Search for the cell housing the specified text and yield its [X, Y] center coordinate. 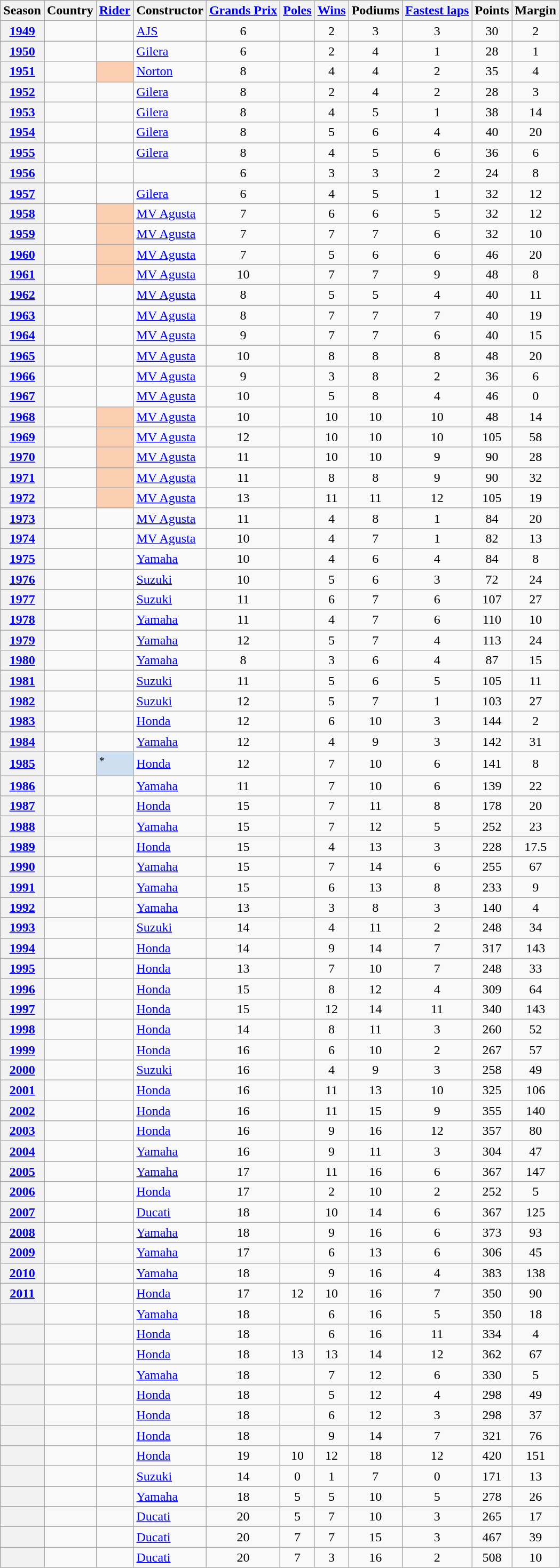
334 [492, 1334]
110 [492, 620]
1953 [22, 112]
1950 [22, 51]
37 [535, 1415]
82 [492, 538]
1998 [22, 1029]
AJS [170, 31]
1954 [22, 132]
1987 [22, 806]
139 [492, 786]
1969 [22, 437]
2006 [22, 1192]
171 [492, 1476]
340 [492, 1009]
1964 [22, 336]
1989 [22, 847]
58 [535, 437]
1957 [22, 193]
2008 [22, 1232]
362 [492, 1354]
2003 [22, 1131]
1993 [22, 928]
233 [492, 887]
2002 [22, 1111]
38 [492, 112]
1968 [22, 417]
357 [492, 1131]
258 [492, 1070]
1991 [22, 887]
Constructor [170, 11]
Season [22, 11]
1972 [22, 498]
1979 [22, 640]
2001 [22, 1091]
1988 [22, 826]
1955 [22, 153]
Podiums [375, 11]
330 [492, 1374]
1962 [22, 295]
1982 [22, 701]
1975 [22, 559]
508 [492, 1557]
113 [492, 640]
304 [492, 1151]
52 [535, 1029]
1949 [22, 31]
Margin [535, 11]
1961 [22, 275]
2000 [22, 1070]
Grands Prix [243, 11]
1999 [22, 1049]
317 [492, 948]
2004 [22, 1151]
107 [492, 600]
72 [492, 579]
1981 [22, 681]
141 [492, 764]
355 [492, 1111]
309 [492, 989]
1986 [22, 786]
1970 [22, 457]
278 [492, 1497]
1960 [22, 254]
1952 [22, 92]
1976 [22, 579]
1965 [22, 356]
17.5 [535, 847]
Norton [170, 71]
178 [492, 806]
267 [492, 1049]
228 [492, 847]
1966 [22, 376]
1971 [22, 477]
Poles [297, 11]
325 [492, 1091]
151 [535, 1456]
2005 [22, 1172]
2010 [22, 1273]
Wins [332, 11]
57 [535, 1049]
2011 [22, 1293]
1985 [22, 764]
2007 [22, 1212]
1990 [22, 867]
306 [492, 1253]
* [115, 764]
87 [492, 660]
1951 [22, 71]
1977 [22, 600]
147 [535, 1172]
31 [535, 742]
144 [492, 721]
420 [492, 1456]
1958 [22, 213]
45 [535, 1253]
321 [492, 1436]
22 [535, 786]
35 [492, 71]
1983 [22, 721]
467 [492, 1537]
1992 [22, 908]
1974 [22, 538]
76 [535, 1436]
1956 [22, 173]
80 [535, 1131]
Fastest laps [437, 11]
34 [535, 928]
373 [492, 1232]
103 [492, 701]
260 [492, 1029]
383 [492, 1273]
39 [535, 1537]
2009 [22, 1253]
1959 [22, 234]
1994 [22, 948]
125 [535, 1212]
1995 [22, 968]
1973 [22, 518]
93 [535, 1232]
1984 [22, 742]
255 [492, 867]
30 [492, 31]
1980 [22, 660]
265 [492, 1517]
64 [535, 989]
23 [535, 826]
Rider [115, 11]
47 [535, 1151]
1997 [22, 1009]
1963 [22, 315]
1967 [22, 396]
106 [535, 1091]
Points [492, 11]
1996 [22, 989]
33 [535, 968]
26 [535, 1497]
Country [70, 11]
142 [492, 742]
138 [535, 1273]
1978 [22, 620]
